Extract the [X, Y] coordinate from the center of the cell holding the provided text.  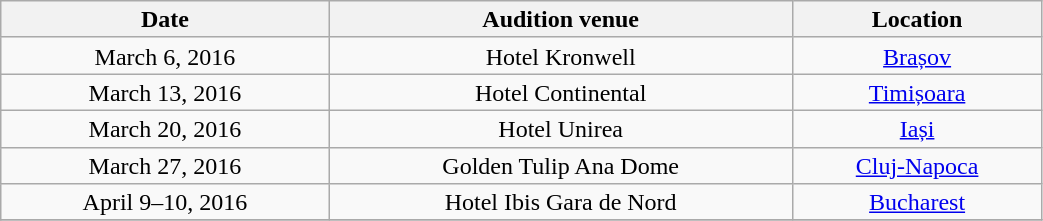
March 6, 2016 [165, 56]
March 20, 2016 [165, 128]
Timișoara [917, 92]
Bucharest [917, 202]
Golden Tulip Ana Dome [560, 166]
Hotel Continental [560, 92]
Brașov [917, 56]
Hotel Unirea [560, 128]
March 27, 2016 [165, 166]
Hotel Kronwell [560, 56]
Cluj-Napoca [917, 166]
April 9–10, 2016 [165, 202]
Date [165, 20]
Hotel Ibis Gara de Nord [560, 202]
Location [917, 20]
Iași [917, 128]
Audition venue [560, 20]
March 13, 2016 [165, 92]
